Identify which cell holds the provided text, then report its (X, Y) central coordinate. 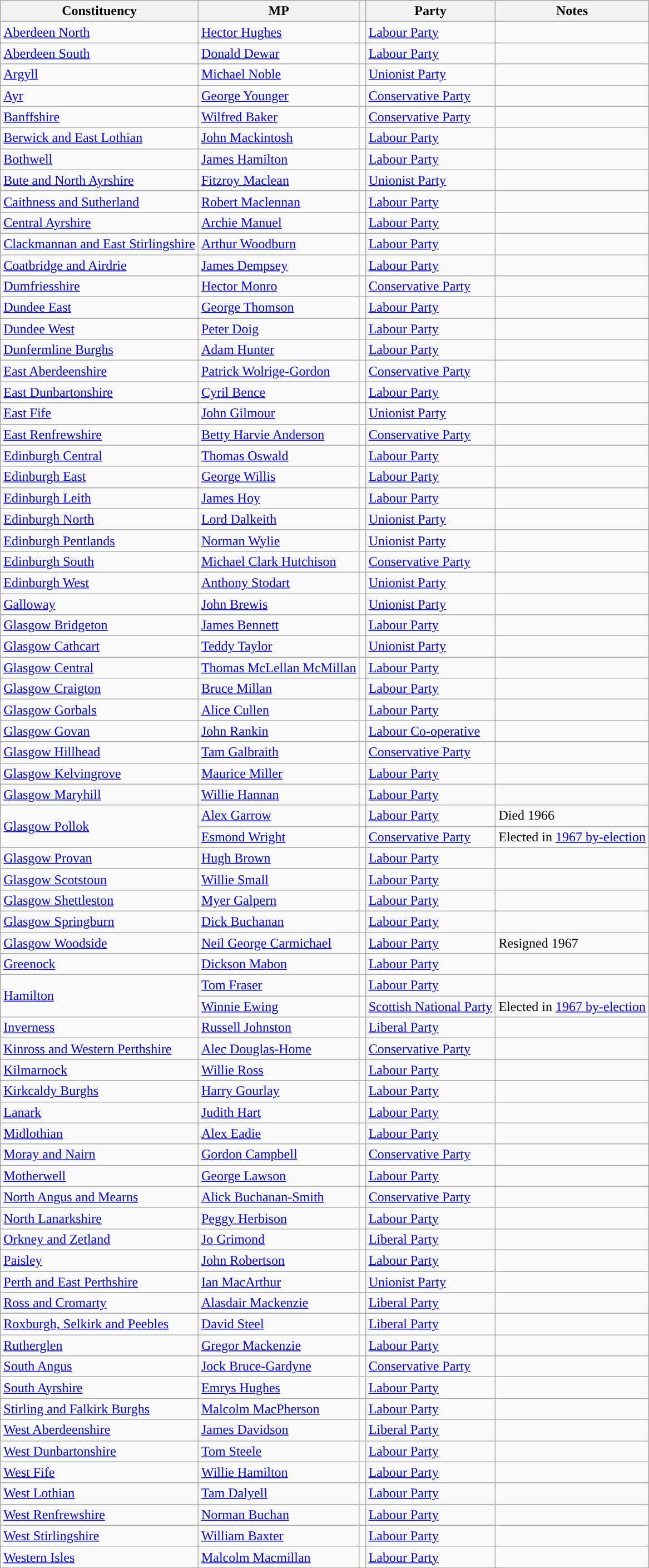
James Bennett (279, 625)
James Dempsey (279, 265)
Central Ayrshire (100, 223)
Willie Ross (279, 1070)
Bruce Millan (279, 689)
South Angus (100, 1367)
Thomas Oswald (279, 456)
Peggy Herbison (279, 1218)
Dickson Mabon (279, 964)
Glasgow Bridgeton (100, 625)
Tom Fraser (279, 985)
Glasgow Kelvingrove (100, 773)
John Gilmour (279, 413)
Glasgow Shettleston (100, 900)
James Hoy (279, 498)
Peter Doig (279, 329)
Alec Douglas-Home (279, 1049)
Alasdair Mackenzie (279, 1303)
Archie Manuel (279, 223)
Western Isles (100, 1557)
Emrys Hughes (279, 1388)
Gordon Campbell (279, 1155)
Esmond Wright (279, 837)
Glasgow Springburn (100, 921)
Judith Hart (279, 1112)
Norman Wylie (279, 540)
Winnie Ewing (279, 1007)
Jo Grimond (279, 1239)
Perth and East Perthshire (100, 1281)
Clackmannan and East Stirlingshire (100, 244)
Glasgow Hillhead (100, 752)
Michael Clark Hutchison (279, 561)
Harry Gourlay (279, 1091)
Tam Dalyell (279, 1493)
Alex Garrow (279, 816)
Orkney and Zetland (100, 1239)
Hugh Brown (279, 858)
Dunfermline Burghs (100, 350)
East Renfrewshire (100, 435)
Glasgow Central (100, 668)
James Davidson (279, 1430)
Dundee West (100, 329)
Wilfred Baker (279, 117)
Glasgow Provan (100, 858)
Edinburgh South (100, 561)
Kinross and Western Perthshire (100, 1049)
North Lanarkshire (100, 1218)
Labour Co-operative (430, 731)
Stirling and Falkirk Burghs (100, 1409)
Party (430, 11)
Rutherglen (100, 1345)
Notes (572, 11)
George Lawson (279, 1176)
Galloway (100, 604)
Bute and North Ayrshire (100, 180)
Motherwell (100, 1176)
Fitzroy Maclean (279, 180)
Greenock (100, 964)
East Aberdeenshire (100, 371)
Dundee East (100, 308)
Edinburgh Central (100, 456)
Russell Johnston (279, 1028)
Edinburgh Pentlands (100, 540)
South Ayrshire (100, 1388)
West Renfrewshire (100, 1515)
Willie Hamilton (279, 1472)
Glasgow Pollok (100, 826)
John Rankin (279, 731)
Arthur Woodburn (279, 244)
Aberdeen South (100, 53)
Scottish National Party (430, 1007)
East Dunbartonshire (100, 392)
Thomas McLellan McMillan (279, 668)
Malcolm Macmillan (279, 1557)
Aberdeen North (100, 32)
Berwick and East Lothian (100, 138)
George Younger (279, 96)
MP (279, 11)
Tom Steele (279, 1451)
Ross and Cromarty (100, 1303)
Kilmarnock (100, 1070)
George Willis (279, 477)
Died 1966 (572, 816)
Roxburgh, Selkirk and Peebles (100, 1324)
Lanark (100, 1112)
Hector Hughes (279, 32)
Glasgow Cathcart (100, 647)
Alick Buchanan-Smith (279, 1197)
Alex Eadie (279, 1133)
David Steel (279, 1324)
Caithness and Sutherland (100, 201)
Argyll (100, 75)
Alice Cullen (279, 710)
Michael Noble (279, 75)
West Dunbartonshire (100, 1451)
George Thomson (279, 308)
Adam Hunter (279, 350)
James Hamilton (279, 159)
Ayr (100, 96)
John Mackintosh (279, 138)
Malcolm MacPherson (279, 1409)
Edinburgh Leith (100, 498)
Gregor Mackenzie (279, 1345)
Dick Buchanan (279, 921)
Bothwell (100, 159)
Hector Monro (279, 287)
Neil George Carmichael (279, 943)
Patrick Wolrige-Gordon (279, 371)
Glasgow Maryhill (100, 795)
Robert Maclennan (279, 201)
Edinburgh North (100, 519)
Dumfriesshire (100, 287)
Edinburgh East (100, 477)
Maurice Miller (279, 773)
Inverness (100, 1028)
Teddy Taylor (279, 647)
Ian MacArthur (279, 1281)
Midlothian (100, 1133)
Jock Bruce-Gardyne (279, 1367)
Lord Dalkeith (279, 519)
Glasgow Scotstoun (100, 879)
John Robertson (279, 1260)
Moray and Nairn (100, 1155)
West Fife (100, 1472)
Hamilton (100, 996)
Glasgow Gorbals (100, 710)
Glasgow Govan (100, 731)
North Angus and Mearns (100, 1197)
Edinburgh West (100, 583)
Norman Buchan (279, 1515)
Resigned 1967 (572, 943)
Paisley (100, 1260)
Willie Hannan (279, 795)
Banffshire (100, 117)
John Brewis (279, 604)
Cyril Bence (279, 392)
Willie Small (279, 879)
West Aberdeenshire (100, 1430)
Betty Harvie Anderson (279, 435)
Tam Galbraith (279, 752)
William Baxter (279, 1536)
Constituency (100, 11)
Glasgow Woodside (100, 943)
Kirkcaldy Burghs (100, 1091)
Donald Dewar (279, 53)
West Lothian (100, 1493)
Anthony Stodart (279, 583)
Glasgow Craigton (100, 689)
East Fife (100, 413)
Myer Galpern (279, 900)
West Stirlingshire (100, 1536)
Coatbridge and Airdrie (100, 265)
